For the text-containing cell, return its midpoint in [X, Y] coordinate format. 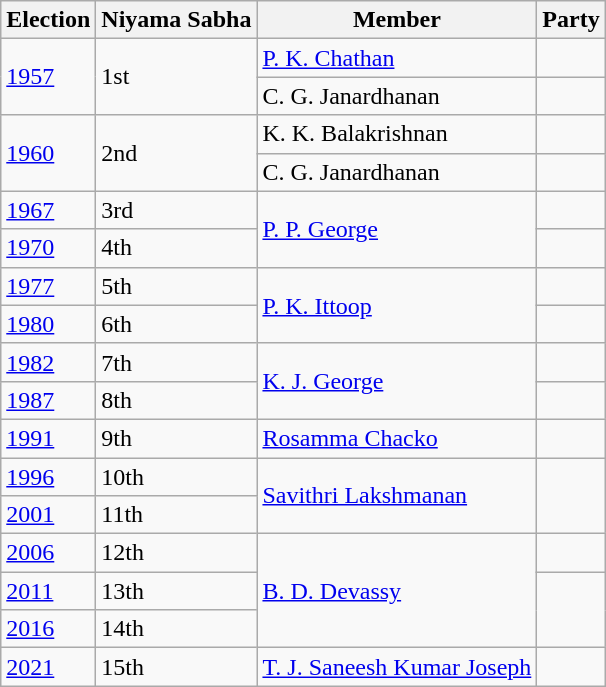
Member [397, 20]
2021 [48, 667]
1960 [48, 153]
Savithri Lakshmanan [397, 496]
11th [176, 515]
13th [176, 591]
2016 [48, 629]
2011 [48, 591]
2nd [176, 153]
1996 [48, 477]
14th [176, 629]
K. J. George [397, 381]
K. K. Balakrishnan [397, 134]
B. D. Devassy [397, 591]
1970 [48, 248]
1982 [48, 362]
9th [176, 438]
4th [176, 248]
1980 [48, 324]
1987 [48, 400]
1977 [48, 286]
1967 [48, 210]
3rd [176, 210]
2006 [48, 553]
Niyama Sabha [176, 20]
8th [176, 400]
P. K. Chathan [397, 58]
10th [176, 477]
P. P. George [397, 229]
7th [176, 362]
12th [176, 553]
T. J. Saneesh Kumar Joseph [397, 667]
Rosamma Chacko [397, 438]
Election [48, 20]
5th [176, 286]
15th [176, 667]
1991 [48, 438]
Party [571, 20]
1957 [48, 77]
P. K. Ittoop [397, 305]
6th [176, 324]
2001 [48, 515]
1st [176, 77]
